Pinpoint the cell where the given text exists, returning its [x, y] midpoint coordinate. 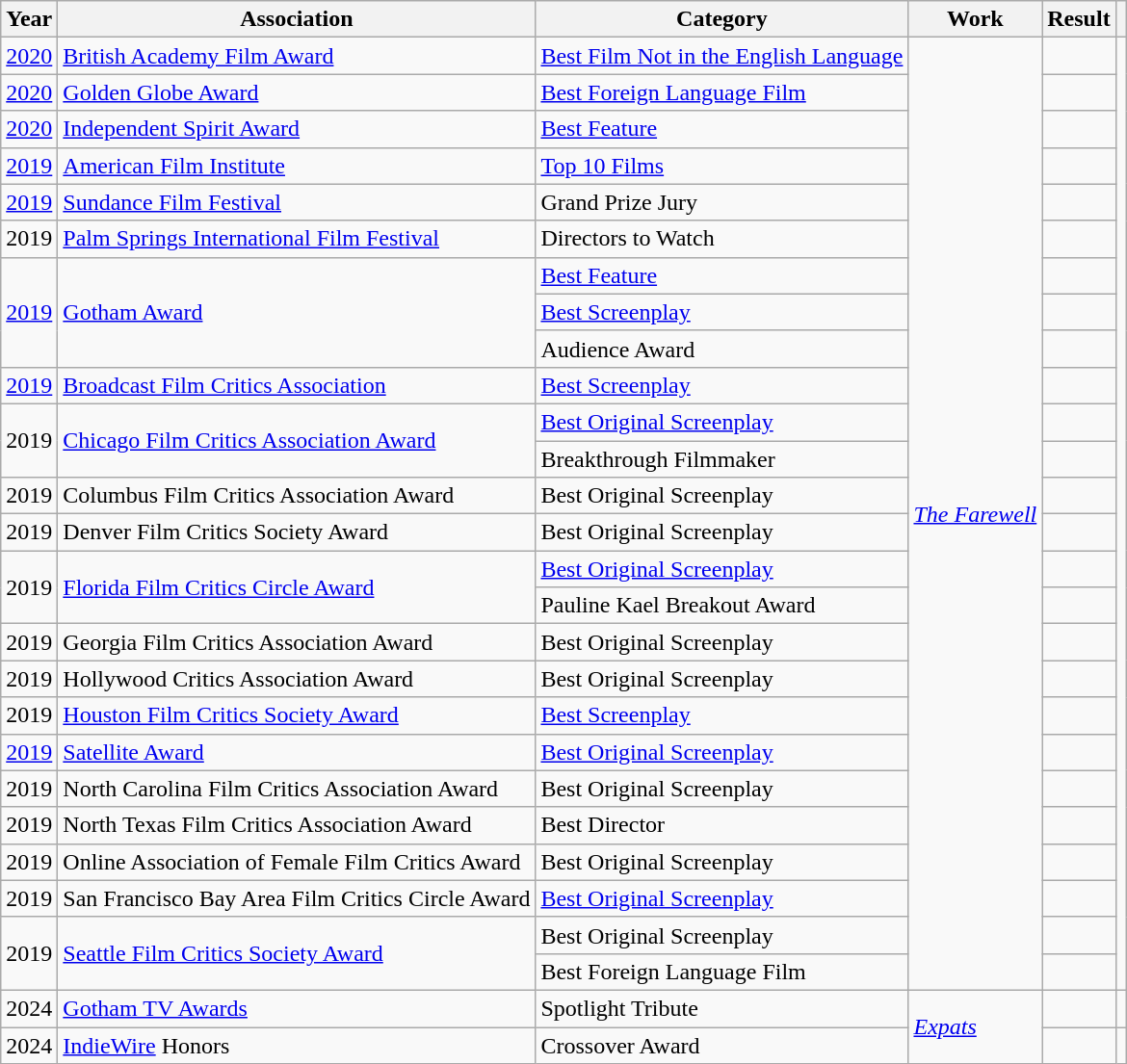
Denver Film Critics Society Award [297, 532]
Audience Award [722, 349]
Georgia Film Critics Association Award [297, 642]
Broadcast Film Critics Association [297, 385]
Year [29, 19]
Top 10 Films [722, 166]
Hollywood Critics Association Award [297, 679]
Best Director [722, 825]
Online Association of Female Film Critics Award [297, 862]
Work [975, 19]
Seattle Film Critics Society Award [297, 953]
Pauline Kael Breakout Award [722, 606]
Independent Spirit Award [297, 129]
San Francisco Bay Area Film Critics Circle Award [297, 898]
Grand Prize Jury [722, 202]
American Film Institute [297, 166]
Columbus Film Critics Association Award [297, 496]
Directors to Watch [722, 239]
Florida Film Critics Circle Award [297, 587]
Expats [975, 1026]
Houston Film Critics Society Award [297, 715]
Chicago Film Critics Association Award [297, 440]
North Texas Film Critics Association Award [297, 825]
Breakthrough Filmmaker [722, 459]
Golden Globe Award [297, 92]
Palm Springs International Film Festival [297, 239]
Spotlight Tribute [722, 1008]
British Academy Film Award [297, 56]
Category [722, 19]
Association [297, 19]
Best Film Not in the English Language [722, 56]
Result [1079, 19]
The Farewell [975, 514]
Sundance Film Festival [297, 202]
Gotham TV Awards [297, 1008]
North Carolina Film Critics Association Award [297, 789]
Satellite Award [297, 752]
IndieWire Honors [297, 1045]
Crossover Award [722, 1045]
Gotham Award [297, 312]
